Return (x, y) of the center of cell containing provided text 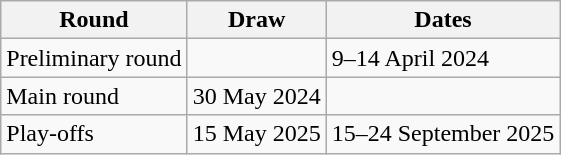
Play-offs (94, 134)
15 May 2025 (256, 134)
30 May 2024 (256, 96)
9–14 April 2024 (443, 58)
Preliminary round (94, 58)
Round (94, 20)
15–24 September 2025 (443, 134)
Main round (94, 96)
Dates (443, 20)
Draw (256, 20)
